Provide the (X, Y) coordinate of the cell's center where the given text is located.  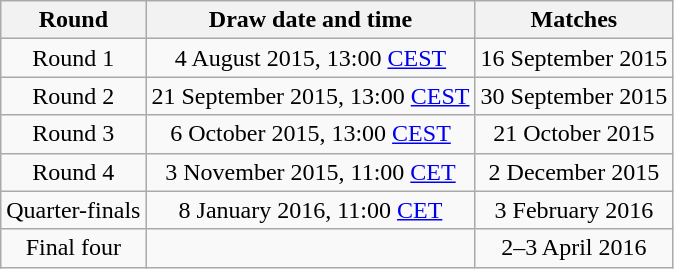
30 September 2015 (574, 96)
6 October 2015, 13:00 CEST (310, 134)
3 February 2016 (574, 210)
Round (74, 20)
2–3 April 2016 (574, 248)
Round 1 (74, 58)
21 September 2015, 13:00 CEST (310, 96)
Round 4 (74, 172)
16 September 2015 (574, 58)
3 November 2015, 11:00 CET (310, 172)
2 December 2015 (574, 172)
Draw date and time (310, 20)
21 October 2015 (574, 134)
4 August 2015, 13:00 CEST (310, 58)
Final four (74, 248)
Round 2 (74, 96)
8 January 2016, 11:00 CET (310, 210)
Round 3 (74, 134)
Matches (574, 20)
Quarter-finals (74, 210)
